From the cell containing the given text, extract its center point as [X, Y] coordinate. 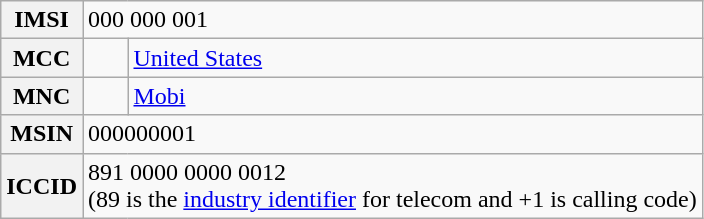
Mobi [415, 96]
MSIN [42, 134]
United States [415, 58]
ICCID [42, 186]
IMSI [42, 20]
000000001 [392, 134]
891 0000 0000 0012(89 is the industry identifier for telecom and +1 is calling code) [392, 186]
MCC [42, 58]
MNC [42, 96]
000 000 001 [392, 20]
